Find where the given text appears and provide that cell's center as (X, Y) coordinate. 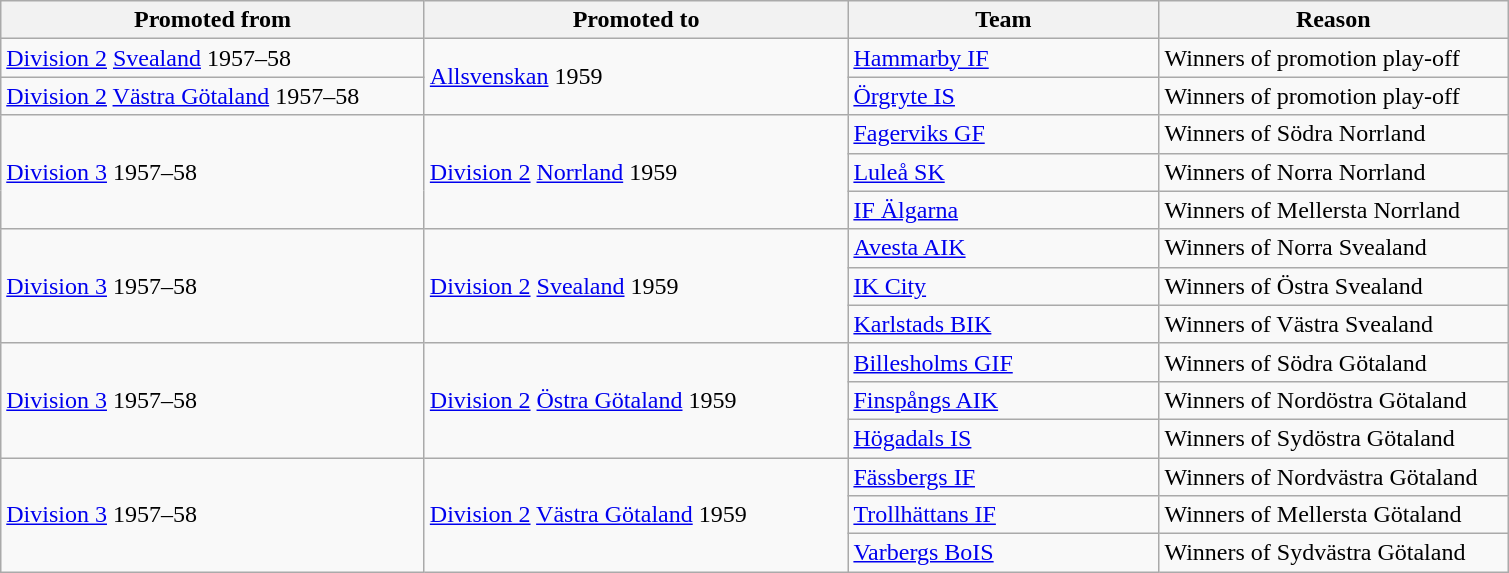
Division 2 Östra Götaland 1959 (636, 400)
Winners of Södra Norrland (1334, 134)
Karlstads BIK (1004, 324)
IK City (1004, 286)
Winners of Nordvästra Götaland (1334, 477)
Örgryte IS (1004, 96)
IF Älgarna (1004, 210)
Luleå SK (1004, 172)
Winners of Södra Götaland (1334, 362)
Division 2 Norrland 1959 (636, 172)
Winners of Sydöstra Götaland (1334, 438)
Winners of Mellersta Norrland (1334, 210)
Winners of Norra Svealand (1334, 248)
Winners of Mellersta Götaland (1334, 515)
Fässbergs IF (1004, 477)
Winners of Östra Svealand (1334, 286)
Winners of Norra Norrland (1334, 172)
Team (1004, 20)
Division 2 Svealand 1957–58 (213, 58)
Högadals IS (1004, 438)
Avesta AIK (1004, 248)
Reason (1334, 20)
Allsvenskan 1959 (636, 77)
Billesholms GIF (1004, 362)
Winners of Sydvästra Götaland (1334, 553)
Division 2 Västra Götaland 1957–58 (213, 96)
Promoted from (213, 20)
Winners of Nordöstra Götaland (1334, 400)
Trollhättans IF (1004, 515)
Winners of Västra Svealand (1334, 324)
Finspångs AIK (1004, 400)
Promoted to (636, 20)
Division 2 Västra Götaland 1959 (636, 515)
Division 2 Svealand 1959 (636, 286)
Varbergs BoIS (1004, 553)
Fagerviks GF (1004, 134)
Hammarby IF (1004, 58)
